Detect which cell encompasses the target text, then output its (X, Y) center coordinate. 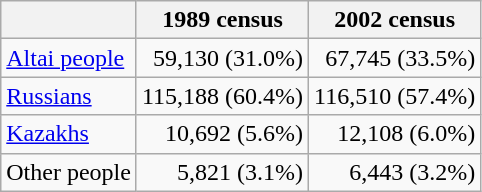
Altai people (69, 58)
115,188 (60.4%) (222, 96)
5,821 (3.1%) (222, 172)
1989 census (222, 20)
Kazakhs (69, 134)
59,130 (31.0%) (222, 58)
6,443 (3.2%) (395, 172)
12,108 (6.0%) (395, 134)
Other people (69, 172)
2002 census (395, 20)
116,510 (57.4%) (395, 96)
10,692 (5.6%) (222, 134)
Russians (69, 96)
67,745 (33.5%) (395, 58)
